Detect which cell encompasses the target text, then output its (X, Y) center coordinate. 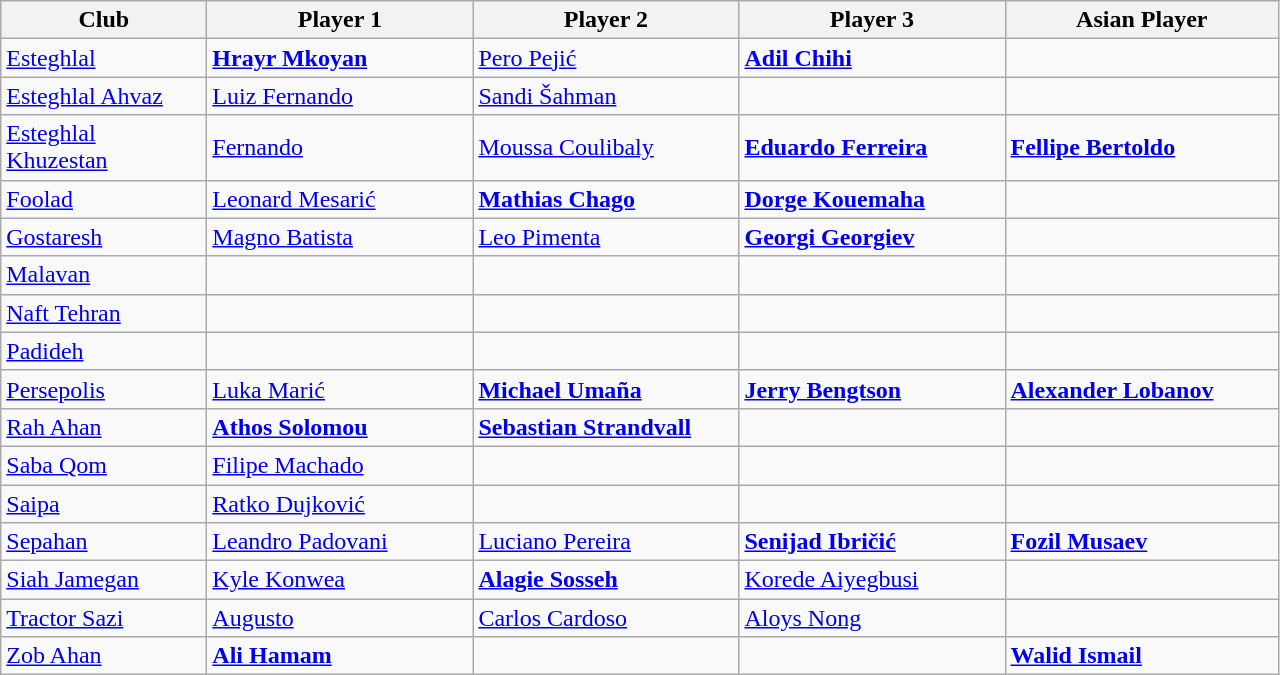
Ratko Dujković (340, 503)
Gostaresh (104, 237)
Luciano Pereira (606, 542)
Player 1 (340, 20)
Eduardo Ferreira (872, 148)
Michael Umaña (606, 389)
Asian Player (1142, 20)
Mathias Chago (606, 199)
Dorge Kouemaha (872, 199)
Esteghlal Ahvaz (104, 96)
Fernando (340, 148)
Luka Marić (340, 389)
Naft Tehran (104, 313)
Filipe Machado (340, 465)
Luiz Fernando (340, 96)
Player 2 (606, 20)
Leo Pimenta (606, 237)
Padideh (104, 351)
Alexander Lobanov (1142, 389)
Pero Pejić (606, 58)
Kyle Konwea (340, 580)
Athos Solomou (340, 427)
Foolad (104, 199)
Leonard Mesarić (340, 199)
Sebastian Strandvall (606, 427)
Tractor Sazi (104, 618)
Hrayr Mkoyan (340, 58)
Adil Chihi (872, 58)
Augusto (340, 618)
Saba Qom (104, 465)
Fellipe Bertoldo (1142, 148)
Persepolis (104, 389)
Club (104, 20)
Player 3 (872, 20)
Zob Ahan (104, 656)
Carlos Cardoso (606, 618)
Siah Jamegan (104, 580)
Walid Ismail (1142, 656)
Alagie Sosseh (606, 580)
Georgi Georgiev (872, 237)
Jerry Bengtson (872, 389)
Aloys Nong (872, 618)
Korede Aiyegbusi (872, 580)
Leandro Padovani (340, 542)
Malavan (104, 275)
Fozil Musaev (1142, 542)
Esteghlal (104, 58)
Ali Hamam (340, 656)
Magno Batista (340, 237)
Sepahan (104, 542)
Sandi Šahman (606, 96)
Senijad Ibričić (872, 542)
Esteghlal Khuzestan (104, 148)
Saipa (104, 503)
Moussa Coulibaly (606, 148)
Rah Ahan (104, 427)
